Return the [x, y] coordinate for the center point of the cell that contains the specified text.  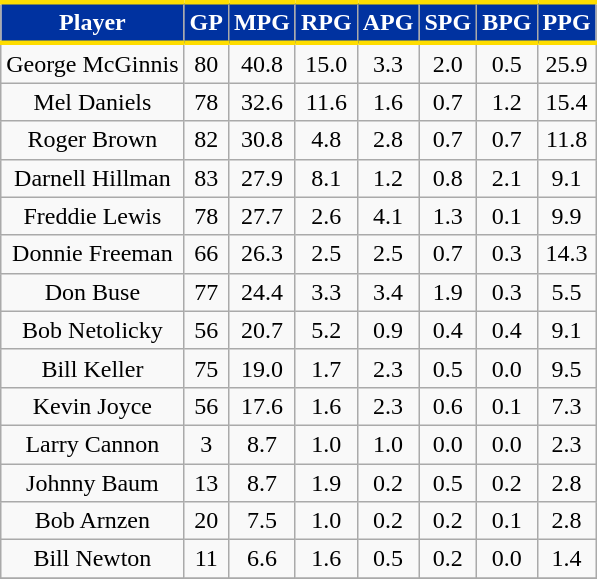
Don Buse [92, 292]
Donnie Freeman [92, 254]
80 [206, 63]
19.0 [262, 368]
Bob Netolicky [92, 330]
27.9 [262, 178]
14.3 [566, 254]
77 [206, 292]
SPG [448, 22]
Mel Daniels [92, 102]
Darnell Hillman [92, 178]
GP [206, 22]
0.9 [388, 330]
11.8 [566, 140]
Larry Cannon [92, 444]
1.4 [566, 559]
PPG [566, 22]
Kevin Joyce [92, 406]
32.6 [262, 102]
0.6 [448, 406]
Bob Arnzen [92, 521]
66 [206, 254]
1.3 [448, 216]
Bill Newton [92, 559]
APG [388, 22]
4.8 [326, 140]
83 [206, 178]
27.7 [262, 216]
7.5 [262, 521]
Bill Keller [92, 368]
Johnny Baum [92, 483]
Player [92, 22]
MPG [262, 22]
75 [206, 368]
40.8 [262, 63]
1.7 [326, 368]
3 [206, 444]
2.0 [448, 63]
4.1 [388, 216]
5.2 [326, 330]
8.1 [326, 178]
11 [206, 559]
5.5 [566, 292]
RPG [326, 22]
11.6 [326, 102]
2.6 [326, 216]
3.4 [388, 292]
George McGinnis [92, 63]
20 [206, 521]
6.6 [262, 559]
15.0 [326, 63]
30.8 [262, 140]
Roger Brown [92, 140]
13 [206, 483]
2.1 [507, 178]
82 [206, 140]
Freddie Lewis [92, 216]
24.4 [262, 292]
9.5 [566, 368]
17.6 [262, 406]
7.3 [566, 406]
26.3 [262, 254]
20.7 [262, 330]
9.9 [566, 216]
25.9 [566, 63]
BPG [507, 22]
15.4 [566, 102]
0.8 [448, 178]
